Find where the given text appears and provide that cell's center as [x, y] coordinate. 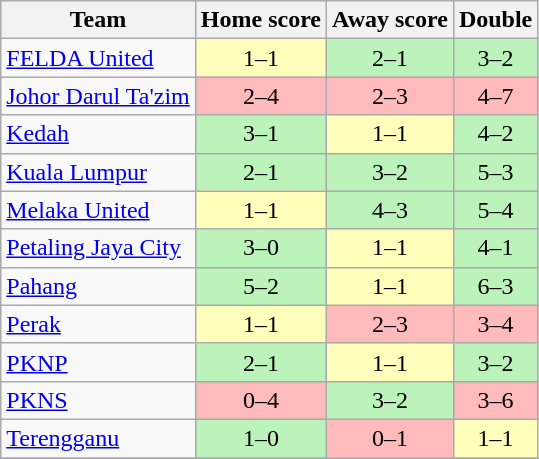
0–1 [390, 438]
Double [495, 20]
4–1 [495, 248]
0–4 [260, 400]
Terengganu [98, 438]
4–3 [390, 210]
6–3 [495, 286]
5–4 [495, 210]
Johor Darul Ta'zim [98, 96]
1–0 [260, 438]
3–0 [260, 248]
5–2 [260, 286]
4–2 [495, 134]
Petaling Jaya City [98, 248]
3–6 [495, 400]
Kedah [98, 134]
Pahang [98, 286]
Home score [260, 20]
FELDA United [98, 58]
3–4 [495, 324]
Perak [98, 324]
4–7 [495, 96]
Kuala Lumpur [98, 172]
PKNP [98, 362]
Away score [390, 20]
2–4 [260, 96]
5–3 [495, 172]
PKNS [98, 400]
Melaka United [98, 210]
3–1 [260, 134]
Team [98, 20]
